Find where the given text appears and provide that cell's center as (x, y) coordinate. 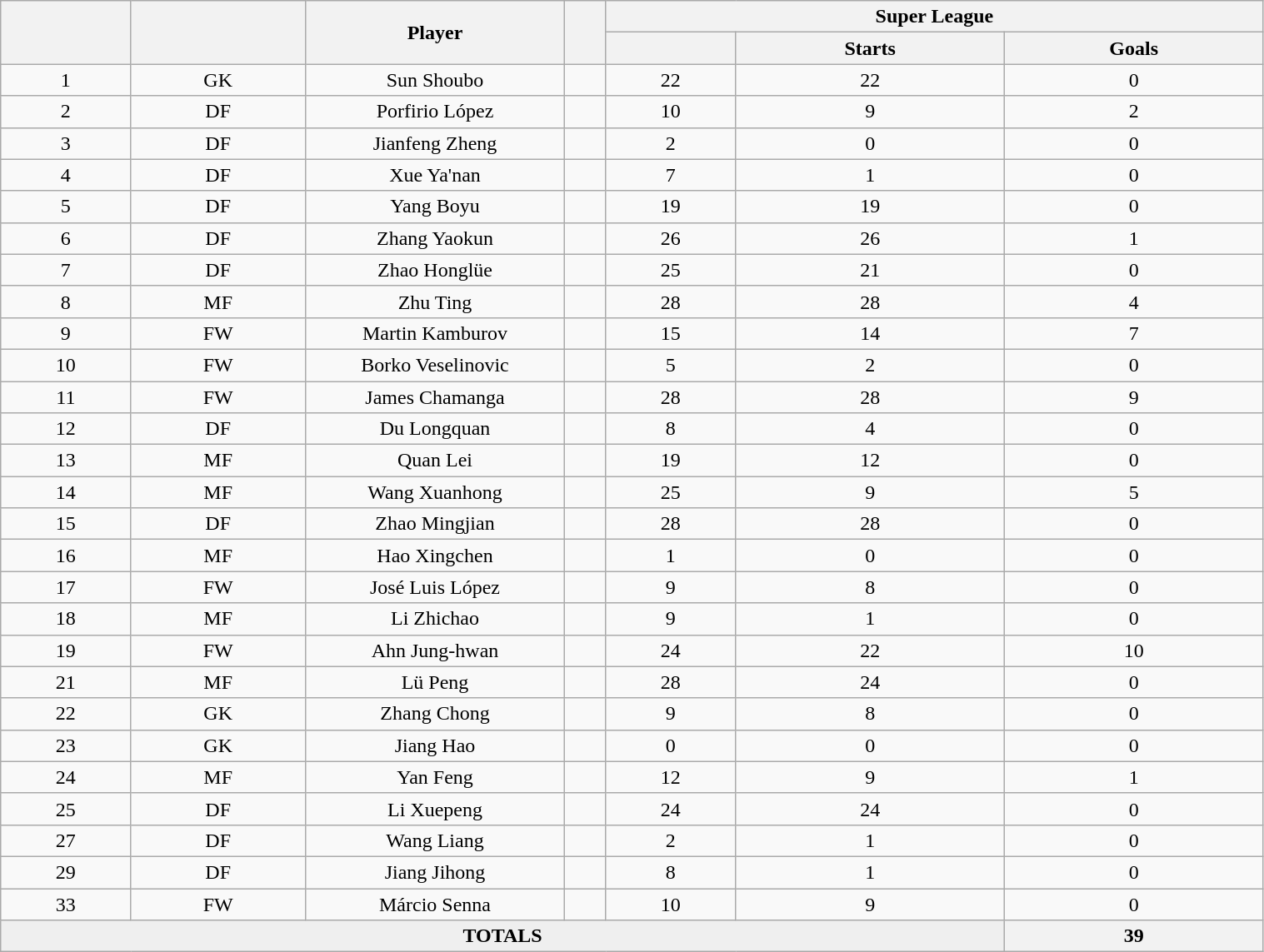
39 (1133, 936)
Yan Feng (435, 777)
16 (66, 556)
Borko Veselinovic (435, 365)
17 (66, 587)
13 (66, 461)
Jiang Hao (435, 745)
Zhang Yaokun (435, 238)
Márcio Senna (435, 904)
27 (66, 840)
Starts (870, 48)
Jianfeng Zheng (435, 143)
Martin Kamburov (435, 333)
Zhang Chong (435, 714)
11 (66, 397)
Quan Lei (435, 461)
Porfirio López (435, 112)
Wang Liang (435, 840)
Player (435, 32)
Du Longquan (435, 429)
Goals (1133, 48)
Hao Xingchen (435, 556)
Li Xuepeng (435, 809)
James Chamanga (435, 397)
Wang Xuanhong (435, 492)
Li Zhichao (435, 619)
TOTALS (503, 936)
Sun Shoubo (435, 80)
Zhu Ting (435, 302)
3 (66, 143)
29 (66, 872)
José Luis López (435, 587)
Lü Peng (435, 682)
33 (66, 904)
Xue Ya'nan (435, 175)
Zhao Honglüe (435, 270)
18 (66, 619)
Super League (935, 17)
Jiang Jihong (435, 872)
Zhao Mingjian (435, 524)
6 (66, 238)
Yang Boyu (435, 207)
Ahn Jung-hwan (435, 650)
23 (66, 745)
